From the cell containing the given text, extract its center point as (x, y) coordinate. 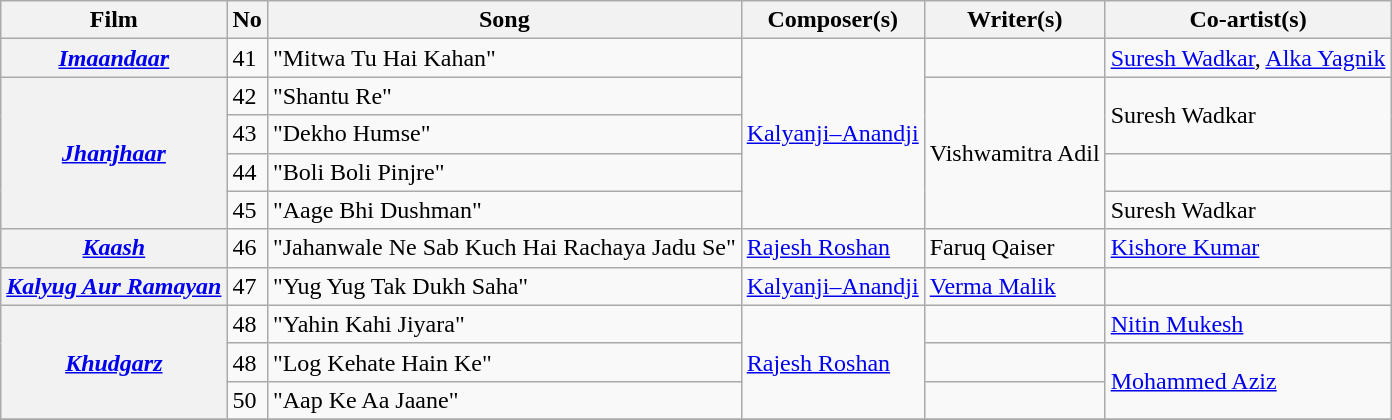
Writer(s) (1014, 20)
"Dekho Humse" (504, 134)
Kishore Kumar (1248, 248)
"Log Kehate Hain Ke" (504, 362)
Vishwamitra Adil (1014, 153)
"Shantu Re" (504, 96)
"Aage Bhi Dushman" (504, 210)
Verma Malik (1014, 286)
"Jahanwale Ne Sab Kuch Hai Rachaya Jadu Se" (504, 248)
50 (247, 400)
Co-artist(s) (1248, 20)
Song (504, 20)
Kalyug Aur Ramayan (114, 286)
Khudgarz (114, 362)
"Aap Ke Aa Jaane" (504, 400)
Mohammed Aziz (1248, 381)
"Yug Yug Tak Dukh Saha" (504, 286)
Nitin Mukesh (1248, 324)
Film (114, 20)
Composer(s) (832, 20)
43 (247, 134)
"Mitwa Tu Hai Kahan" (504, 58)
Faruq Qaiser (1014, 248)
"Yahin Kahi Jiyara" (504, 324)
Imaandaar (114, 58)
Jhanjhaar (114, 153)
"Boli Boli Pinjre" (504, 172)
No (247, 20)
41 (247, 58)
Suresh Wadkar, Alka Yagnik (1248, 58)
44 (247, 172)
Kaash (114, 248)
46 (247, 248)
45 (247, 210)
47 (247, 286)
42 (247, 96)
